For the text-containing cell, return its midpoint in [x, y] coordinate format. 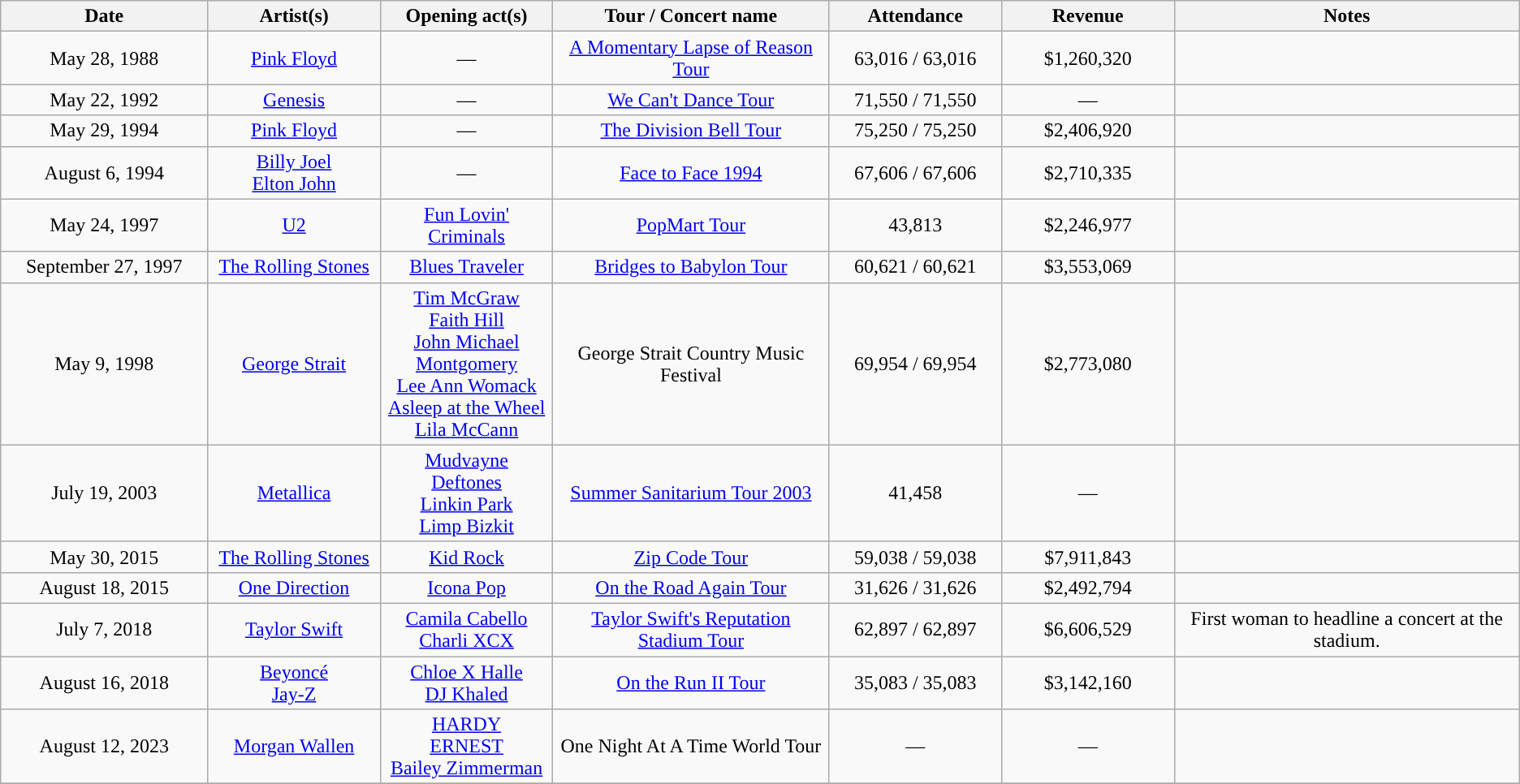
HARDY ERNEST Bailey Zimmerman [466, 747]
Face to Face 1994 [691, 172]
Fun Lovin' Criminals [466, 226]
Genesis [294, 100]
May 24, 1997 [104, 226]
May 22, 1992 [104, 100]
A Momentary Lapse of Reason Tour [691, 58]
35,083 / 35,083 [916, 682]
Taylor Swift's Reputation Stadium Tour [691, 630]
Icona Pop [466, 588]
60,621 / 60,621 [916, 267]
May 29, 1994 [104, 131]
Camila CabelloCharli XCX [466, 630]
Opening act(s) [466, 16]
May 30, 2015 [104, 557]
Artist(s) [294, 16]
$3,553,069 [1088, 267]
$2,406,920 [1088, 131]
Revenue [1088, 16]
George Strait [294, 364]
August 6, 1994 [104, 172]
One Night At A Time World Tour [691, 747]
MudvayneDeftonesLinkin ParkLimp Bizkit [466, 493]
Metallica [294, 493]
August 18, 2015 [104, 588]
62,897 / 62,897 [916, 630]
July 19, 2003 [104, 493]
59,038 / 59,038 [916, 557]
George Strait Country Music Festival [691, 364]
69,954 / 69,954 [916, 364]
Date [104, 16]
Zip Code Tour [691, 557]
August 16, 2018 [104, 682]
Chloe X HalleDJ Khaled [466, 682]
$2,246,977 [1088, 226]
Billy JoelElton John [294, 172]
75,250 / 75,250 [916, 131]
September 27, 1997 [104, 267]
July 7, 2018 [104, 630]
May 9, 1998 [104, 364]
$2,773,080 [1088, 364]
43,813 [916, 226]
Kid Rock [466, 557]
31,626 / 31,626 [916, 588]
$7,911,843 [1088, 557]
Morgan Wallen [294, 747]
41,458 [916, 493]
Bridges to Babylon Tour [691, 267]
U2 [294, 226]
$1,260,320 [1088, 58]
$6,606,529 [1088, 630]
On the Road Again Tour [691, 588]
Notes [1346, 16]
Blues Traveler [466, 267]
Taylor Swift [294, 630]
63,016 / 63,016 [916, 58]
Attendance [916, 16]
The Division Bell Tour [691, 131]
One Direction [294, 588]
BeyoncéJay-Z [294, 682]
August 12, 2023 [104, 747]
$2,492,794 [1088, 588]
Summer Sanitarium Tour 2003 [691, 493]
Tim McGrawFaith HillJohn Michael MontgomeryLee Ann WomackAsleep at the WheelLila McCann [466, 364]
71,550 / 71,550 [916, 100]
May 28, 1988 [104, 58]
$3,142,160 [1088, 682]
67,606 / 67,606 [916, 172]
Tour / Concert name [691, 16]
On the Run II Tour [691, 682]
First woman to headline a concert at the stadium. [1346, 630]
PopMart Tour [691, 226]
We Can't Dance Tour [691, 100]
$2,710,335 [1088, 172]
